Scan for the cell matching the given text and deliver its (x, y) coordinate at center. 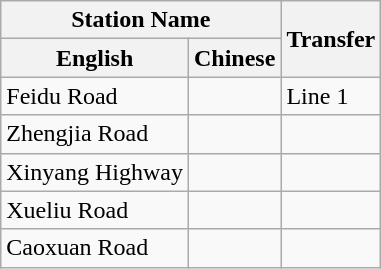
Transfer (331, 39)
English (95, 58)
Xinyang Highway (95, 172)
Caoxuan Road (95, 248)
Zhengjia Road (95, 134)
Line 1 (331, 96)
Feidu Road (95, 96)
Chinese (234, 58)
Xueliu Road (95, 210)
Station Name (141, 20)
